Return [x, y] of the center of cell containing provided text 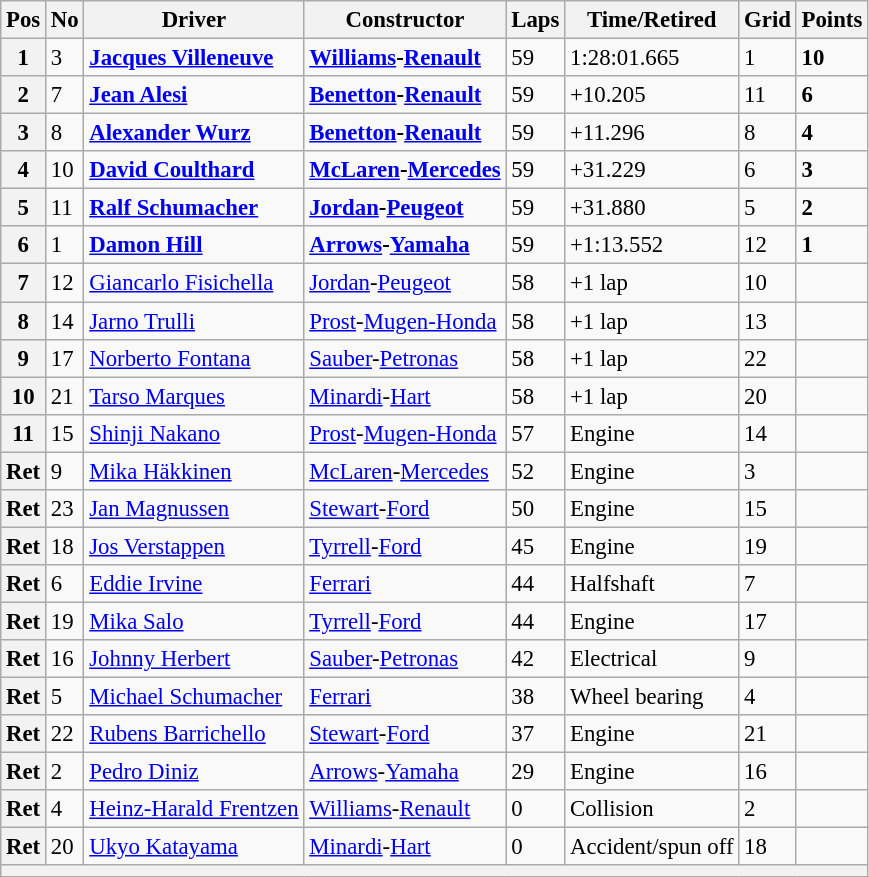
Shinji Nakano [194, 433]
13 [768, 321]
29 [536, 772]
Heinz-Harald Frentzen [194, 809]
Points [832, 20]
Eddie Irvine [194, 584]
Jacques Villeneuve [194, 58]
Grid [768, 20]
Time/Retired [652, 20]
Jarno Trulli [194, 321]
Damon Hill [194, 245]
23 [65, 509]
57 [536, 433]
+1:13.552 [652, 245]
52 [536, 471]
Tarso Marques [194, 396]
Wheel bearing [652, 697]
Jos Verstappen [194, 546]
+31.880 [652, 208]
Electrical [652, 659]
Rubens Barrichello [194, 734]
+11.296 [652, 133]
Johnny Herbert [194, 659]
Laps [536, 20]
45 [536, 546]
50 [536, 509]
Jean Alesi [194, 95]
Pos [24, 20]
Constructor [405, 20]
42 [536, 659]
38 [536, 697]
Accident/spun off [652, 847]
+31.229 [652, 170]
Jan Magnussen [194, 509]
David Coulthard [194, 170]
1:28:01.665 [652, 58]
Alexander Wurz [194, 133]
Ukyo Katayama [194, 847]
Driver [194, 20]
No [65, 20]
37 [536, 734]
Ralf Schumacher [194, 208]
Mika Häkkinen [194, 471]
Collision [652, 809]
Michael Schumacher [194, 697]
+10.205 [652, 95]
Giancarlo Fisichella [194, 283]
Halfshaft [652, 584]
Mika Salo [194, 621]
Pedro Diniz [194, 772]
Norberto Fontana [194, 358]
